Determine the [x, y] coordinate at the center of the cell enclosing the given text.  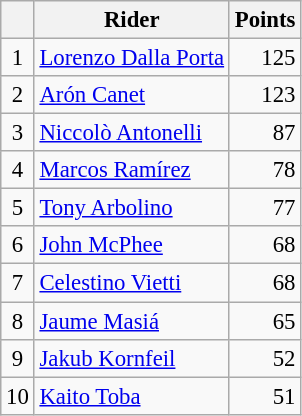
Jakub Kornfeil [132, 358]
6 [18, 245]
7 [18, 283]
77 [264, 208]
Niccolò Antonelli [132, 133]
1 [18, 58]
2 [18, 95]
78 [264, 170]
3 [18, 133]
87 [264, 133]
9 [18, 358]
52 [264, 358]
Jaume Masiá [132, 321]
51 [264, 396]
Marcos Ramírez [132, 170]
125 [264, 58]
Tony Arbolino [132, 208]
Celestino Vietti [132, 283]
123 [264, 95]
4 [18, 170]
65 [264, 321]
Points [264, 20]
10 [18, 396]
Kaito Toba [132, 396]
Rider [132, 20]
Lorenzo Dalla Porta [132, 58]
Arón Canet [132, 95]
8 [18, 321]
5 [18, 208]
John McPhee [132, 245]
